Capture the cell that displays the provided text and extract its (x, y) central coordinate. 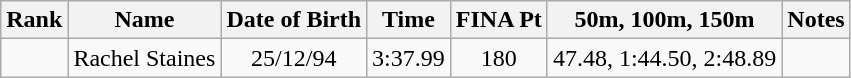
Rank (34, 20)
180 (498, 58)
Date of Birth (294, 20)
50m, 100m, 150m (664, 20)
Rachel Staines (144, 58)
25/12/94 (294, 58)
47.48, 1:44.50, 2:48.89 (664, 58)
FINA Pt (498, 20)
Name (144, 20)
3:37.99 (409, 58)
Notes (816, 20)
Time (409, 20)
